Scan for the cell matching the given text and deliver its [x, y] coordinate at center. 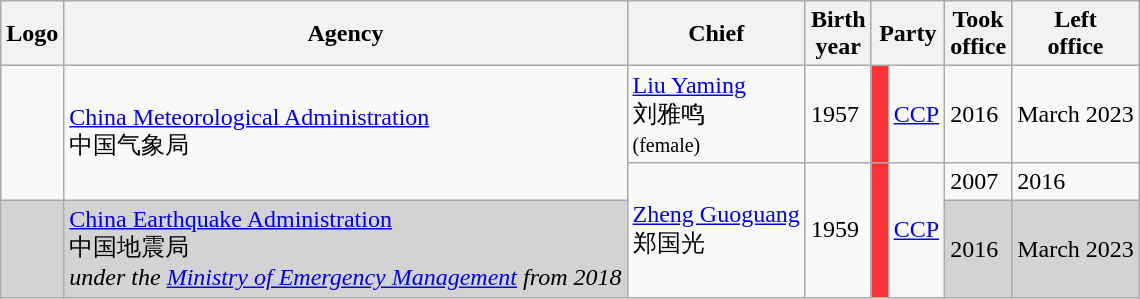
Tookoffice [978, 34]
1957 [838, 114]
Leftoffice [1076, 34]
China Meteorological Administration中国气象局 [346, 134]
Birthyear [838, 34]
Agency [346, 34]
2007 [978, 181]
Party [908, 34]
China Earthquake Administration中国地震局under the Ministry of Emergency Management from 2018 [346, 248]
Liu Yaming刘雅鸣(female) [716, 114]
Zheng Guoguang郑国光 [716, 230]
Chief [716, 34]
Logo [32, 34]
1959 [838, 230]
